Provide the [x, y] coordinate of the cell's center where the given text is located.  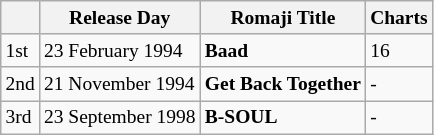
Charts [398, 18]
Baad [282, 50]
2nd [20, 84]
Romaji Title [282, 18]
B-SOUL [282, 118]
1st [20, 50]
23 September 1998 [120, 118]
Get Back Together [282, 84]
16 [398, 50]
23 February 1994 [120, 50]
Release Day [120, 18]
3rd [20, 118]
21 November 1994 [120, 84]
